Scan for the cell matching the given text and deliver its (x, y) coordinate at center. 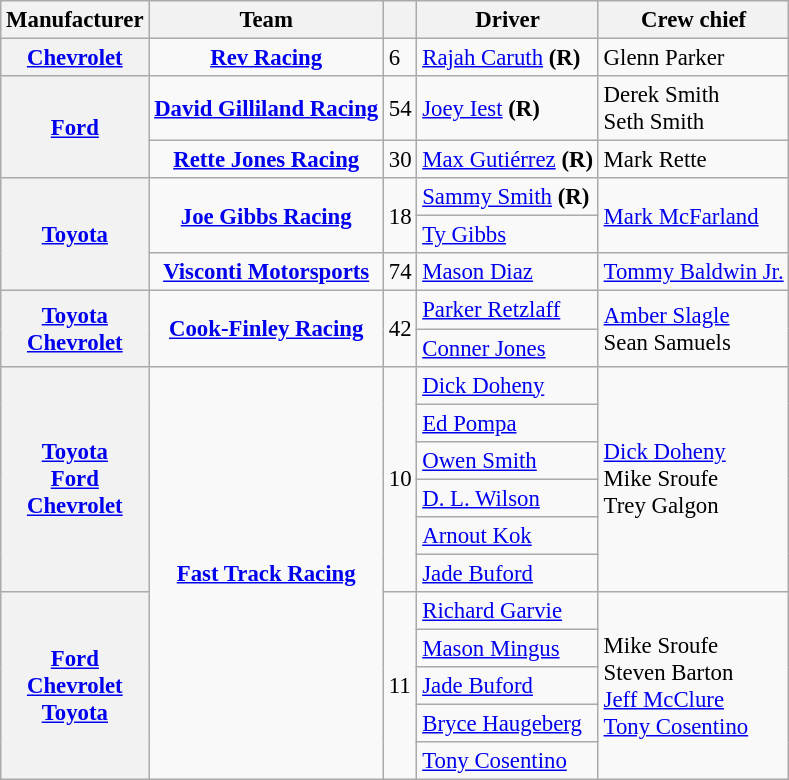
30 (400, 160)
Conner Jones (508, 348)
Mark Rette (694, 160)
Toyota Ford Chevrolet (75, 479)
Toyota Chevrolet (75, 328)
Cook-Finley Racing (266, 328)
11 (400, 686)
74 (400, 273)
Glenn Parker (694, 58)
David Gilliland Racing (266, 108)
Rev Racing (266, 58)
Joe Gibbs Racing (266, 216)
Mason Diaz (508, 273)
Bryce Haugeberg (508, 724)
Ed Pompa (508, 423)
Tommy Baldwin Jr. (694, 273)
Mason Mingus (508, 648)
6 (400, 58)
Amber Slagle Sean Samuels (694, 328)
Joey Iest (R) (508, 108)
Dick Doheny Mike Sroufe Trey Galgon (694, 479)
Ford Chevrolet Toyota (75, 686)
Arnout Kok (508, 536)
Rajah Caruth (R) (508, 58)
Crew chief (694, 20)
D. L. Wilson (508, 498)
Ford (75, 127)
Dick Doheny (508, 385)
Richard Garvie (508, 611)
Tony Cosentino (508, 761)
Ty Gibbs (508, 235)
Parker Retzlaff (508, 310)
Derek Smith Seth Smith (694, 108)
Team (266, 20)
Sammy Smith (R) (508, 197)
Fast Track Racing (266, 573)
Mark McFarland (694, 216)
Driver (508, 20)
42 (400, 328)
Visconti Motorsports (266, 273)
Mike Sroufe Steven Barton Jeff McClure Tony Cosentino (694, 686)
Rette Jones Racing (266, 160)
54 (400, 108)
Chevrolet (75, 58)
10 (400, 479)
Manufacturer (75, 20)
Owen Smith (508, 460)
Toyota (75, 234)
Max Gutiérrez (R) (508, 160)
18 (400, 216)
